From the cell containing the given text, extract its center point as [x, y] coordinate. 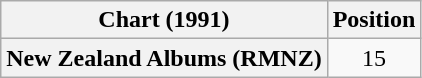
New Zealand Albums (RMNZ) [164, 58]
Chart (1991) [164, 20]
Position [374, 20]
15 [374, 58]
